Find where the given text appears and provide that cell's center as (X, Y) coordinate. 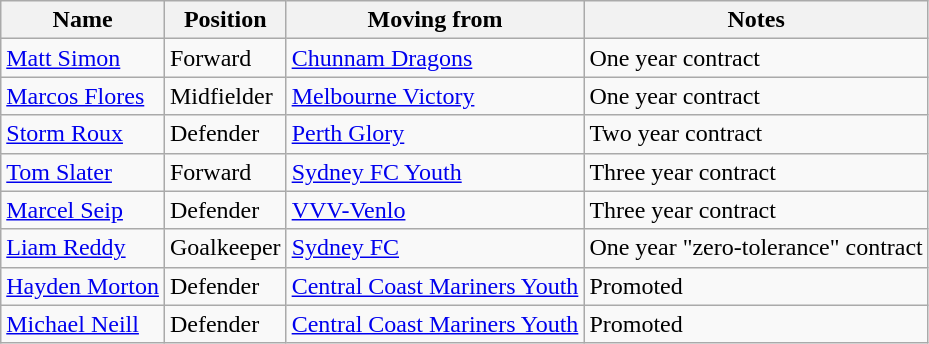
Perth Glory (435, 134)
Chunnam Dragons (435, 58)
Marcos Flores (83, 96)
Goalkeeper (225, 248)
Storm Roux (83, 134)
Melbourne Victory (435, 96)
Two year contract (756, 134)
Midfielder (225, 96)
Marcel Seip (83, 210)
Position (225, 20)
Michael Neill (83, 324)
Sydney FC Youth (435, 172)
One year "zero-tolerance" contract (756, 248)
Hayden Morton (83, 286)
VVV-Venlo (435, 210)
Matt Simon (83, 58)
Sydney FC (435, 248)
Liam Reddy (83, 248)
Tom Slater (83, 172)
Moving from (435, 20)
Notes (756, 20)
Name (83, 20)
